Identify which cell holds the provided text, then report its [X, Y] central coordinate. 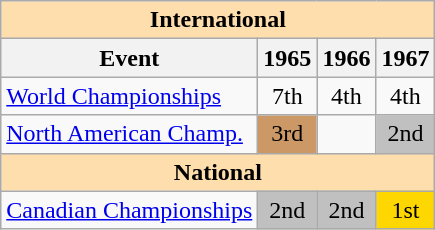
World Championships [130, 96]
3rd [288, 134]
7th [288, 96]
1st [406, 210]
Canadian Championships [130, 210]
North American Champ. [130, 134]
National [218, 172]
1965 [288, 58]
International [218, 20]
Event [130, 58]
1966 [346, 58]
1967 [406, 58]
